Extract the (x, y) coordinate from the center of the cell holding the provided text.  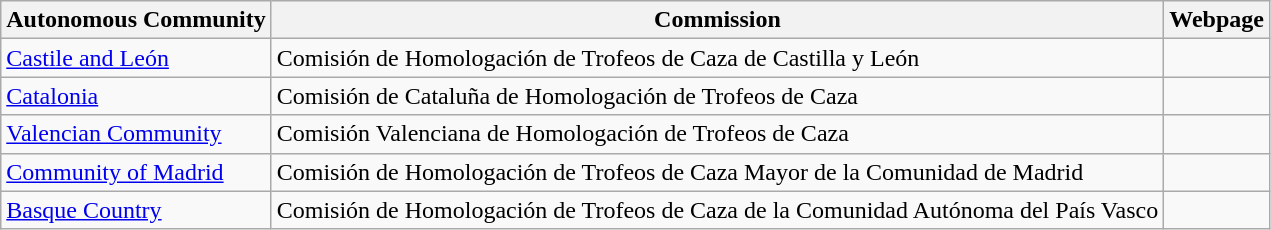
Community of Madrid (136, 172)
Autonomous Community (136, 20)
Comisión de Homologación de Trofeos de Caza de Castilla y León (718, 58)
Comisión de Homologación de Trofeos de Caza de la Comunidad Autónoma del País Vasco (718, 210)
Valencian Community (136, 134)
Castile and León (136, 58)
Comisión de Cataluña de Homologación de Trofeos de Caza (718, 96)
Catalonia (136, 96)
Basque Country (136, 210)
Comisión de Homologación de Trofeos de Caza Mayor de la Comunidad de Madrid (718, 172)
Commission (718, 20)
Comisión Valenciana de Homologación de Trofeos de Caza (718, 134)
Webpage (1217, 20)
